Return [x, y] of the center of cell containing provided text 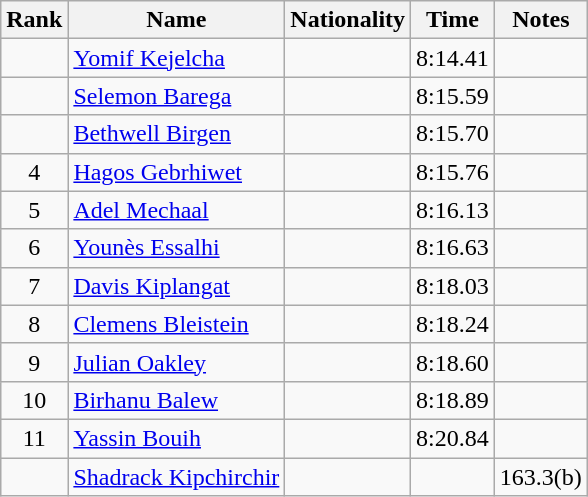
Selemon Barega [176, 96]
8:18.03 [453, 286]
Adel Mechaal [176, 210]
Younès Essalhi [176, 248]
Rank [34, 20]
8:15.70 [453, 134]
Clemens Bleistein [176, 324]
8 [34, 324]
4 [34, 172]
Shadrack Kipchirchir [176, 477]
11 [34, 438]
Yassin Bouih [176, 438]
8:16.63 [453, 248]
6 [34, 248]
Time [453, 20]
10 [34, 400]
5 [34, 210]
163.3(b) [540, 477]
7 [34, 286]
8:18.60 [453, 362]
Bethwell Birgen [176, 134]
Julian Oakley [176, 362]
8:15.59 [453, 96]
Nationality [348, 20]
8:20.84 [453, 438]
Hagos Gebrhiwet [176, 172]
Davis Kiplangat [176, 286]
8:18.24 [453, 324]
8:18.89 [453, 400]
Notes [540, 20]
Birhanu Balew [176, 400]
8:16.13 [453, 210]
Yomif Kejelcha [176, 58]
8:14.41 [453, 58]
8:15.76 [453, 172]
9 [34, 362]
Name [176, 20]
